Determine the (X, Y) coordinate at the center of the cell enclosing the given text.  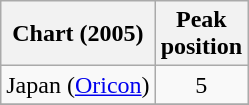
5 (201, 85)
Japan (Oricon) (78, 85)
Peakposition (201, 34)
Chart (2005) (78, 34)
